From the cell containing the given text, extract its center point as (X, Y) coordinate. 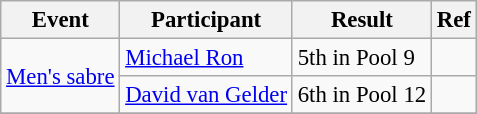
David van Gelder (206, 95)
Participant (206, 20)
Men's sabre (60, 76)
6th in Pool 12 (362, 95)
Michael Ron (206, 58)
Ref (454, 20)
Event (60, 20)
Result (362, 20)
5th in Pool 9 (362, 58)
